Extract the (x, y) coordinate from the center of the cell holding the provided text.  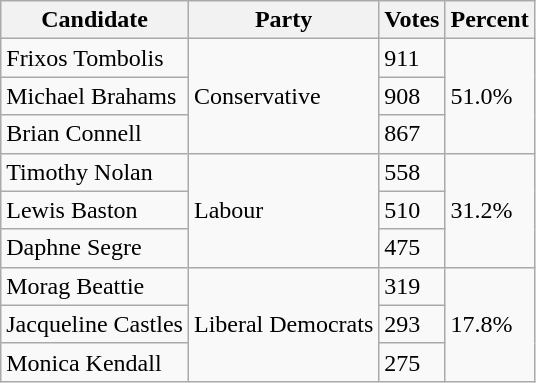
911 (412, 58)
867 (412, 134)
Frixos Tombolis (95, 58)
908 (412, 96)
Labour (283, 210)
Percent (490, 20)
Liberal Democrats (283, 324)
51.0% (490, 96)
558 (412, 172)
Monica Kendall (95, 362)
Daphne Segre (95, 248)
510 (412, 210)
Conservative (283, 96)
Brian Connell (95, 134)
31.2% (490, 210)
Lewis Baston (95, 210)
Party (283, 20)
Votes (412, 20)
Morag Beattie (95, 286)
Candidate (95, 20)
Michael Brahams (95, 96)
17.8% (490, 324)
Timothy Nolan (95, 172)
Jacqueline Castles (95, 324)
475 (412, 248)
319 (412, 286)
293 (412, 324)
275 (412, 362)
